Detect which cell encompasses the target text, then output its (X, Y) center coordinate. 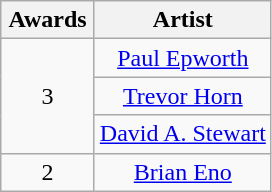
Paul Epworth (182, 58)
Artist (182, 20)
2 (48, 172)
3 (48, 96)
David A. Stewart (182, 134)
Brian Eno (182, 172)
Awards (48, 20)
Trevor Horn (182, 96)
